Provide the (x, y) coordinate of the cell's center where the given text is located.  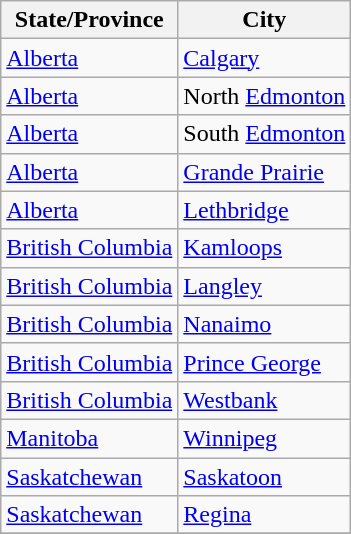
Manitoba (90, 438)
Grande Prairie (264, 172)
Lethbridge (264, 210)
State/Province (90, 20)
City (264, 20)
Langley (264, 286)
Winnipeg (264, 438)
Kamloops (264, 248)
Regina (264, 515)
Saskatoon (264, 477)
Westbank (264, 400)
Nanaimo (264, 324)
North Edmonton (264, 96)
South Edmonton (264, 134)
Calgary (264, 58)
Prince George (264, 362)
